For the text-containing cell, return its midpoint in (x, y) coordinate format. 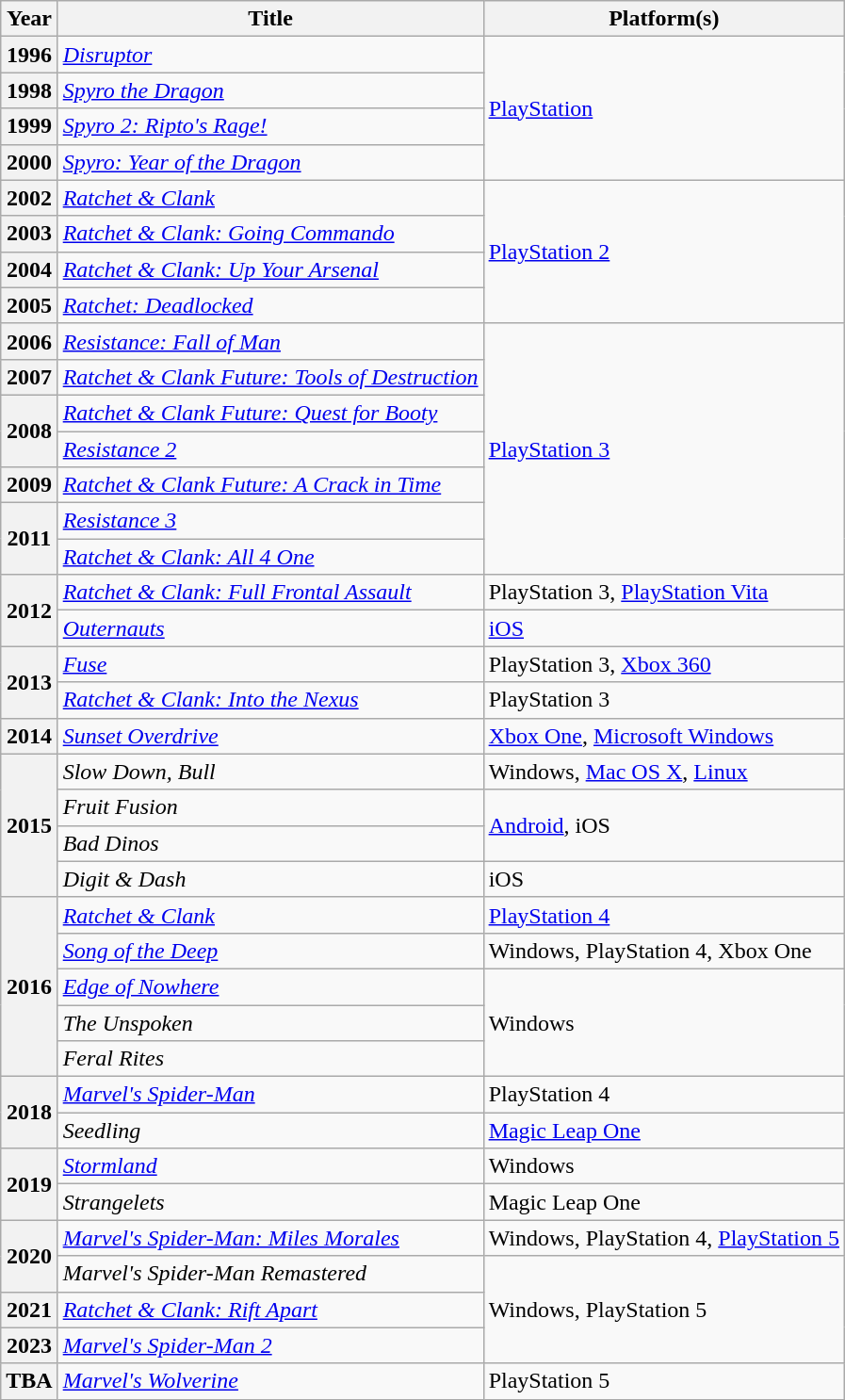
Stormland (270, 1166)
Title (270, 19)
2011 (29, 539)
2012 (29, 610)
Sunset Overdrive (270, 736)
Ratchet & Clank Future: A Crack in Time (270, 485)
2004 (29, 269)
Spyro: Year of the Dragon (270, 162)
PlayStation 5 (663, 1381)
Marvel's Spider-Man (270, 1095)
Platform(s) (663, 19)
Ratchet & Clank: Into the Nexus (270, 700)
Fuse (270, 664)
Strangelets (270, 1202)
Ratchet: Deadlocked (270, 305)
Fruit Fusion (270, 807)
2013 (29, 682)
Spyro the Dragon (270, 90)
TBA (29, 1381)
PlayStation 3, Xbox 360 (663, 664)
Ratchet & Clank Future: Quest for Booty (270, 413)
2014 (29, 736)
2005 (29, 305)
Windows, PlayStation 4, PlayStation 5 (663, 1238)
2009 (29, 485)
2003 (29, 234)
Xbox One, Microsoft Windows (663, 736)
1999 (29, 126)
Slow Down, Bull (270, 772)
PlayStation 3, PlayStation Vita (663, 593)
Digit & Dash (270, 879)
Resistance 2 (270, 449)
Marvel's Spider-Man Remastered (270, 1274)
Ratchet & Clank: Rift Apart (270, 1310)
2020 (29, 1256)
Song of the Deep (270, 951)
Ratchet & Clank: Full Frontal Assault (270, 593)
Windows, PlayStation 5 (663, 1310)
Resistance 3 (270, 521)
2015 (29, 825)
2023 (29, 1345)
Ratchet & Clank: Up Your Arsenal (270, 269)
2000 (29, 162)
1996 (29, 55)
Edge of Nowhere (270, 986)
Marvel's Spider-Man 2 (270, 1345)
Spyro 2: Ripto's Rage! (270, 126)
Marvel's Wolverine (270, 1381)
2007 (29, 377)
2019 (29, 1184)
Ratchet & Clank: All 4 One (270, 557)
Disruptor (270, 55)
Ratchet & Clank Future: Tools of Destruction (270, 377)
2008 (29, 431)
Year (29, 19)
2016 (29, 986)
Marvel's Spider-Man: Miles Morales (270, 1238)
2006 (29, 341)
Ratchet & Clank: Going Commando (270, 234)
2002 (29, 198)
Seedling (270, 1131)
2021 (29, 1310)
1998 (29, 90)
The Unspoken (270, 1022)
Windows, Mac OS X, Linux (663, 772)
PlayStation (663, 108)
Windows, PlayStation 4, Xbox One (663, 951)
Android, iOS (663, 825)
Feral Rites (270, 1059)
2018 (29, 1113)
PlayStation 2 (663, 252)
Outernauts (270, 628)
Resistance: Fall of Man (270, 341)
Bad Dinos (270, 843)
